Extract the (x, y) coordinate from the center of the cell holding the provided text.  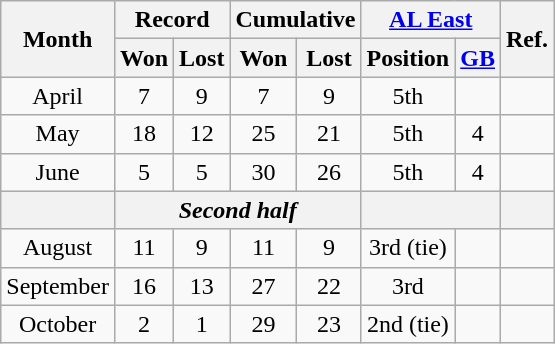
26 (329, 172)
May (58, 134)
29 (264, 324)
12 (202, 134)
Record (172, 20)
Cumulative (296, 20)
13 (202, 286)
September (58, 286)
Second half (238, 210)
Month (58, 39)
25 (264, 134)
Position (408, 58)
23 (329, 324)
Ref. (528, 39)
16 (144, 286)
AL East (431, 20)
3rd (tie) (408, 248)
2nd (tie) (408, 324)
1 (202, 324)
GB (478, 58)
21 (329, 134)
2 (144, 324)
October (58, 324)
18 (144, 134)
30 (264, 172)
3rd (408, 286)
April (58, 96)
June (58, 172)
27 (264, 286)
August (58, 248)
22 (329, 286)
